For the text-containing cell, return its midpoint in (x, y) coordinate format. 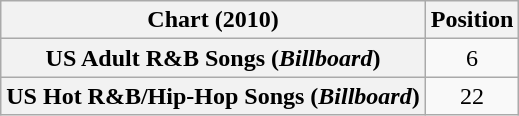
6 (472, 58)
Chart (2010) (213, 20)
Position (472, 20)
US Hot R&B/Hip-Hop Songs (Billboard) (213, 96)
US Adult R&B Songs (Billboard) (213, 58)
22 (472, 96)
